Locate the cell with the specified text and output its (x, y) center coordinate. 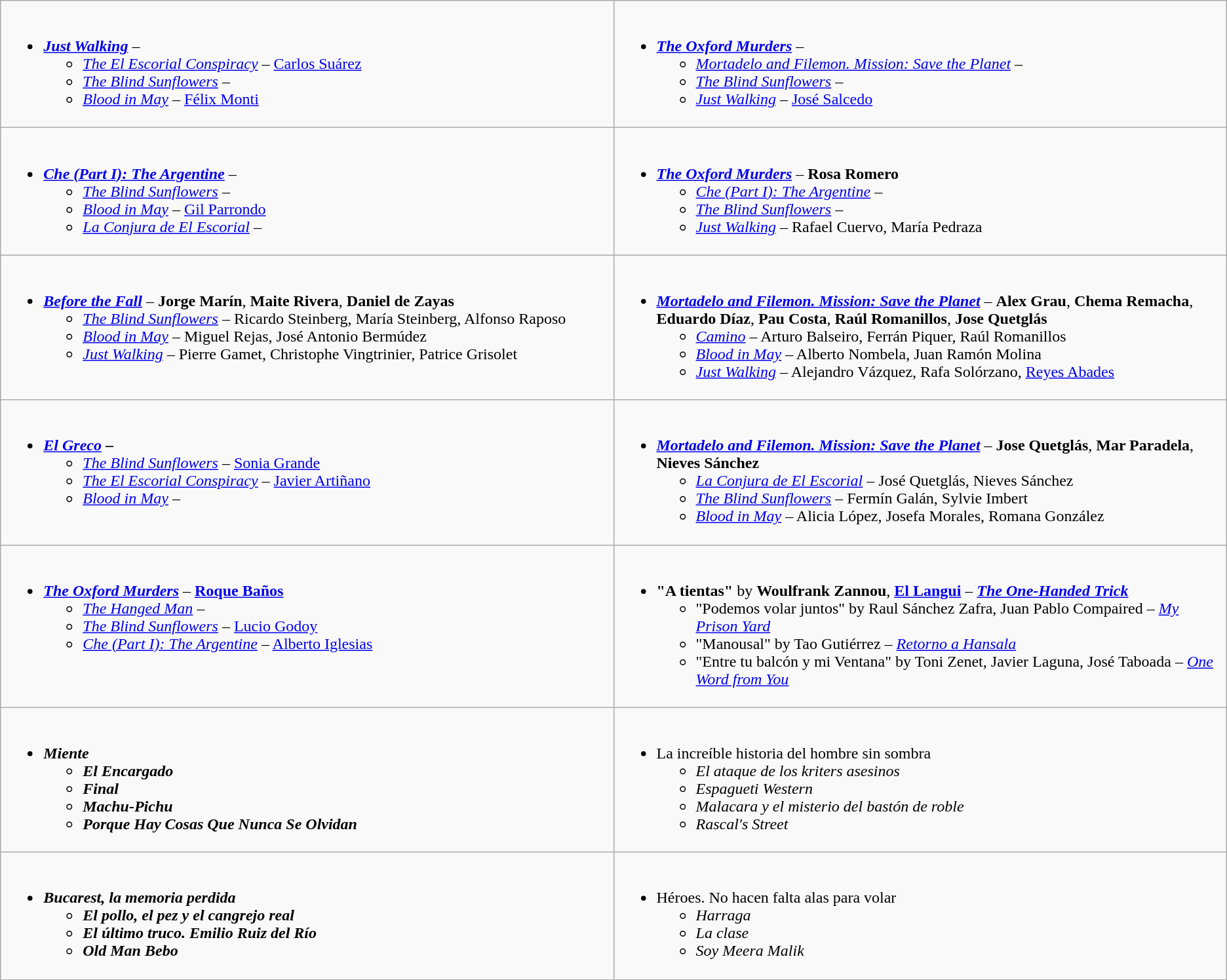
The Oxford Murders – Rosa RomeroChe (Part I): The Argentine – The Blind Sunflowers – Just Walking – Rafael Cuervo, María Pedraza (920, 191)
Héroes. No hacen falta alas para volarHarragaLa claseSoy Meera Malik (920, 916)
Che (Part I): The Argentine – The Blind Sunflowers – Blood in May – Gil ParrondoLa Conjura de El Escorial – (307, 191)
The Oxford Murders – Mortadelo and Filemon. Mission: Save the Planet – The Blind Sunflowers – Just Walking – José Salcedo (920, 64)
The Oxford Murders – Roque BañosThe Hanged Man – The Blind Sunflowers – Lucio GodoyChe (Part I): The Argentine – Alberto Iglesias (307, 626)
El Greco – The Blind Sunflowers – Sonia GrandeThe El Escorial Conspiracy – Javier ArtiñanoBlood in May – (307, 472)
Just Walking – The El Escorial Conspiracy – Carlos SuárezThe Blind Sunflowers – Blood in May – Félix Monti (307, 64)
Bucarest, la memoria perdidaEl pollo, el pez y el cangrejo realEl último truco. Emilio Ruiz del RíoOld Man Bebo (307, 916)
MienteEl EncargadoFinalMachu-PichuPorque Hay Cosas Que Nunca Se Olvidan (307, 780)
